Find where the given text appears and provide that cell's center as [x, y] coordinate. 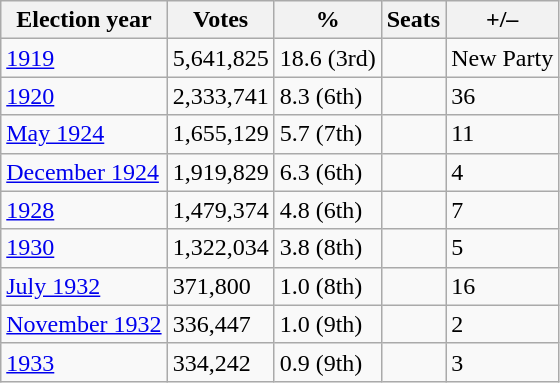
1920 [84, 96]
1.0 (9th) [328, 324]
1930 [84, 248]
36 [502, 96]
5.7 (7th) [328, 134]
18.6 (3rd) [328, 58]
5 [502, 248]
Seats [413, 20]
2 [502, 324]
Votes [220, 20]
6.3 (6th) [328, 172]
7 [502, 210]
334,242 [220, 362]
1,322,034 [220, 248]
Election year [84, 20]
11 [502, 134]
336,447 [220, 324]
November 1932 [84, 324]
% [328, 20]
0.9 (9th) [328, 362]
4 [502, 172]
1,479,374 [220, 210]
1,655,129 [220, 134]
December 1924 [84, 172]
+/– [502, 20]
2,333,741 [220, 96]
3 [502, 362]
1933 [84, 362]
New Party [502, 58]
16 [502, 286]
1,919,829 [220, 172]
5,641,825 [220, 58]
1919 [84, 58]
3.8 (8th) [328, 248]
1.0 (8th) [328, 286]
July 1932 [84, 286]
8.3 (6th) [328, 96]
1928 [84, 210]
4.8 (6th) [328, 210]
371,800 [220, 286]
May 1924 [84, 134]
